Determine the [x, y] coordinate at the center of the cell enclosing the given text.  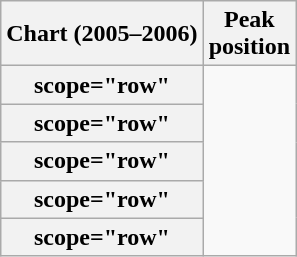
Peakposition [249, 34]
Chart (2005–2006) [102, 34]
